Provide the [x, y] coordinate of the cell's center where the given text is located.  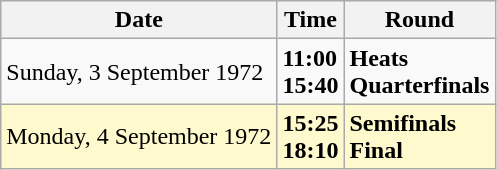
Sunday, 3 September 1972 [139, 72]
HeatsQuarterfinals [420, 72]
SemifinalsFinal [420, 136]
Round [420, 20]
Monday, 4 September 1972 [139, 136]
Date [139, 20]
15:2518:10 [310, 136]
Time [310, 20]
11:0015:40 [310, 72]
